From the cell containing the given text, extract its center point as (X, Y) coordinate. 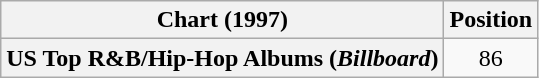
Chart (1997) (222, 20)
86 (491, 58)
Position (491, 20)
US Top R&B/Hip-Hop Albums (Billboard) (222, 58)
